Output the [x, y] coordinate of the center of the cell containing the given text.  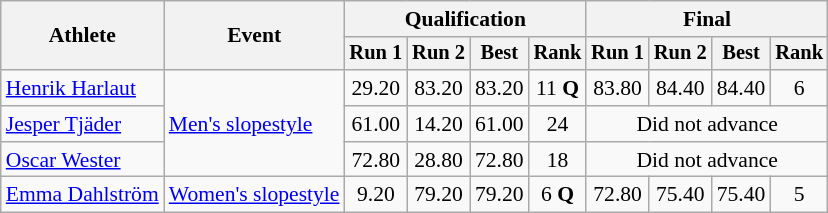
6 [799, 88]
Jesper Tjäder [82, 124]
Women's slopestyle [254, 195]
Final [707, 19]
Qualification [466, 19]
24 [558, 124]
9.20 [376, 195]
11 Q [558, 88]
28.80 [438, 160]
Henrik Harlaut [82, 88]
Men's slopestyle [254, 124]
29.20 [376, 88]
Athlete [82, 36]
Emma Dahlström [82, 195]
Event [254, 36]
14.20 [438, 124]
18 [558, 160]
5 [799, 195]
Oscar Wester [82, 160]
83.80 [618, 88]
6 Q [558, 195]
